Detect which cell encompasses the target text, then output its [X, Y] center coordinate. 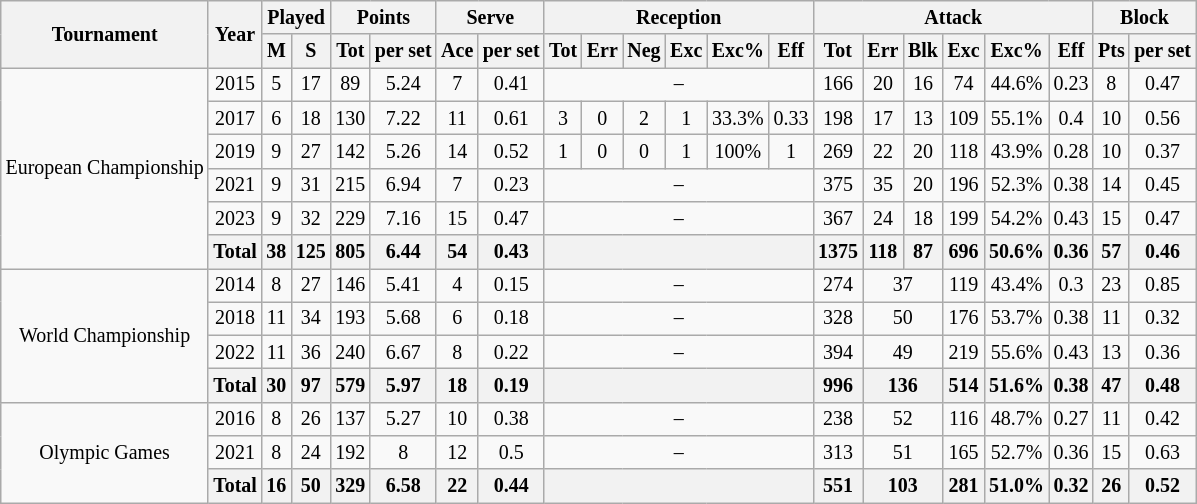
Ace [457, 52]
5.27 [403, 420]
0.41 [511, 84]
100% [738, 152]
7.22 [403, 118]
142 [350, 152]
269 [838, 152]
514 [964, 386]
Points [384, 18]
0.44 [511, 486]
S [310, 52]
31 [310, 184]
329 [350, 486]
44.6% [1016, 84]
805 [350, 252]
5.24 [403, 84]
579 [350, 386]
50.6% [1016, 252]
Neg [644, 52]
5.68 [403, 318]
0.61 [511, 118]
3 [563, 118]
54 [457, 252]
5.26 [403, 152]
53.7% [1016, 318]
2016 [234, 420]
5.97 [403, 386]
52.3% [1016, 184]
57 [1111, 252]
Block [1144, 18]
394 [838, 352]
116 [964, 420]
35 [884, 184]
51.0% [1016, 486]
0.48 [1162, 386]
367 [838, 218]
328 [838, 318]
89 [350, 84]
5 [276, 84]
Olympic Games [105, 453]
38 [276, 252]
Reception [678, 18]
34 [310, 318]
281 [964, 486]
7.16 [403, 218]
World Championship [105, 336]
52.7% [1016, 452]
54.2% [1016, 218]
119 [964, 286]
30 [276, 386]
6.94 [403, 184]
0.22 [511, 352]
0.4 [1071, 118]
55.1% [1016, 118]
109 [964, 118]
37 [903, 286]
125 [310, 252]
215 [350, 184]
165 [964, 452]
51.6% [1016, 386]
12 [457, 452]
166 [838, 84]
43.4% [1016, 286]
Blk [922, 52]
996 [838, 386]
0.45 [1162, 184]
0.33 [791, 118]
240 [350, 352]
49 [903, 352]
192 [350, 452]
0.19 [511, 386]
146 [350, 286]
Attack [953, 18]
87 [922, 252]
52 [903, 420]
2018 [234, 318]
Played [296, 18]
M [276, 52]
193 [350, 318]
0.46 [1162, 252]
0.28 [1071, 152]
375 [838, 184]
199 [964, 218]
43.9% [1016, 152]
274 [838, 286]
6.67 [403, 352]
23 [1111, 286]
551 [838, 486]
Pts [1111, 52]
0.85 [1162, 286]
Tournament [105, 34]
0.37 [1162, 152]
219 [964, 352]
0.27 [1071, 420]
0.42 [1162, 420]
2023 [234, 218]
32 [310, 218]
0.15 [511, 286]
198 [838, 118]
6.44 [403, 252]
696 [964, 252]
196 [964, 184]
5.41 [403, 286]
European Championship [105, 168]
0.5 [511, 452]
130 [350, 118]
0.63 [1162, 452]
238 [838, 420]
55.6% [1016, 352]
176 [964, 318]
Serve [490, 18]
137 [350, 420]
136 [903, 386]
74 [964, 84]
0.3 [1071, 286]
36 [310, 352]
6.58 [403, 486]
103 [903, 486]
2017 [234, 118]
2014 [234, 286]
2015 [234, 84]
97 [310, 386]
2 [644, 118]
4 [457, 286]
Year [234, 34]
229 [350, 218]
47 [1111, 386]
313 [838, 452]
51 [903, 452]
33.3% [738, 118]
2022 [234, 352]
48.7% [1016, 420]
2019 [234, 152]
1375 [838, 252]
0.18 [511, 318]
0.56 [1162, 118]
